Determine the [x, y] coordinate at the center of the cell enclosing the given text.  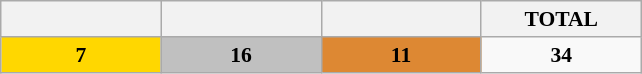
TOTAL [561, 19]
16 [241, 55]
11 [401, 55]
34 [561, 55]
7 [81, 55]
